Output the [x, y] coordinate of the center of the cell containing the given text.  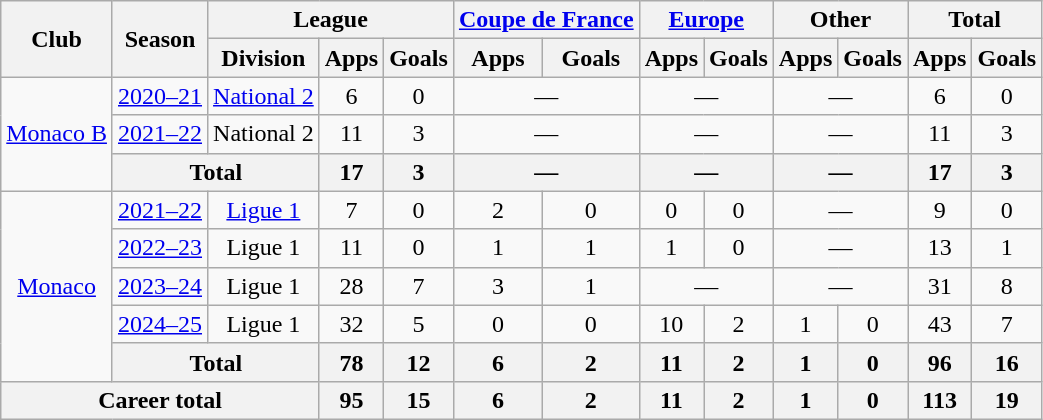
113 [940, 400]
Europe [706, 20]
32 [351, 324]
Division [264, 58]
2020–21 [160, 96]
Club [57, 39]
2022–23 [160, 248]
8 [1007, 286]
28 [351, 286]
16 [1007, 362]
9 [940, 210]
10 [671, 324]
13 [940, 248]
43 [940, 324]
Coupe de France [546, 20]
League [331, 20]
Other [840, 20]
78 [351, 362]
Season [160, 39]
Monaco B [57, 134]
2023–24 [160, 286]
31 [940, 286]
12 [419, 362]
2024–25 [160, 324]
95 [351, 400]
96 [940, 362]
Monaco [57, 286]
Career total [160, 400]
5 [419, 324]
19 [1007, 400]
15 [419, 400]
